Determine the [x, y] coordinate at the center of the cell enclosing the given text.  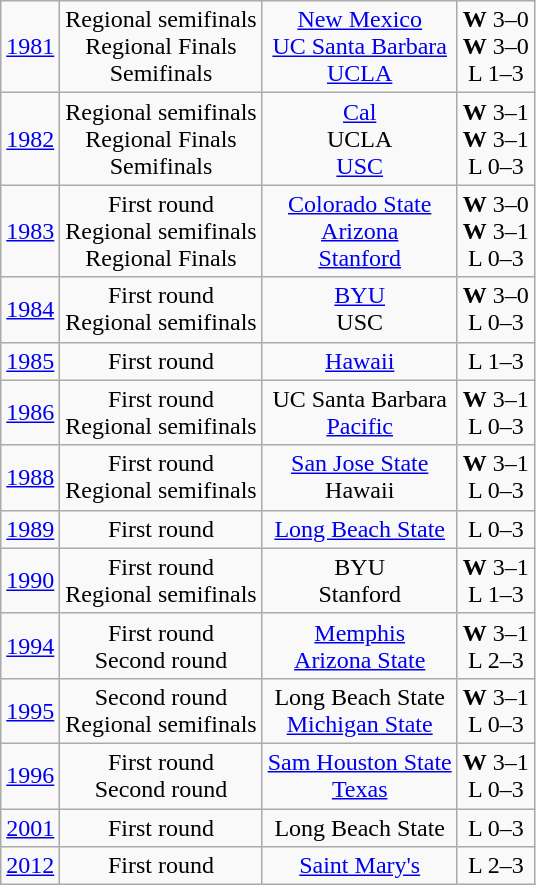
Sam Houston StateTexas [360, 776]
San Jose StateHawaii [360, 478]
CalUCLAUSC [360, 139]
L 2–3 [496, 866]
1983 [30, 231]
W 3–0W 3–1L 0–3 [496, 231]
UC Santa BarbaraPacific [360, 412]
1994 [30, 646]
MemphisArizona State [360, 646]
1984 [30, 310]
2001 [30, 827]
1988 [30, 478]
1995 [30, 710]
W 3–1L 2–3 [496, 646]
Saint Mary's [360, 866]
1982 [30, 139]
2012 [30, 866]
1989 [30, 529]
1986 [30, 412]
1990 [30, 580]
New MexicoUC Santa BarbaraUCLA [360, 47]
Hawaii [360, 361]
W 3–1L 1–3 [496, 580]
W 3–1W 3–1L 0–3 [496, 139]
BYUUSC [360, 310]
Long Beach StateMichigan State [360, 710]
1981 [30, 47]
1985 [30, 361]
L 1–3 [496, 361]
Second roundRegional semifinals [161, 710]
BYUStanford [360, 580]
1996 [30, 776]
Colorado StateArizonaStanford [360, 231]
W 3–0W 3–0L 1–3 [496, 47]
First roundRegional semifinalsRegional Finals [161, 231]
W 3–0L 0–3 [496, 310]
